For the text-containing cell, return its midpoint in (x, y) coordinate format. 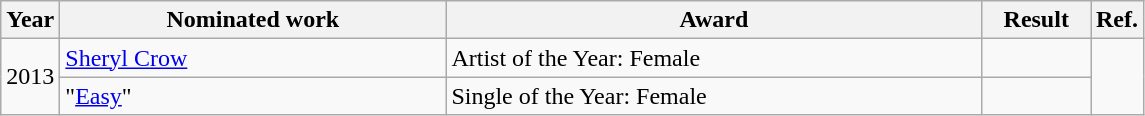
2013 (30, 77)
Result (1036, 20)
Ref. (1116, 20)
Nominated work (253, 20)
Year (30, 20)
Single of the Year: Female (714, 96)
Sheryl Crow (253, 58)
"Easy" (253, 96)
Award (714, 20)
Artist of the Year: Female (714, 58)
